Pinpoint the cell where the given text exists, returning its (x, y) midpoint coordinate. 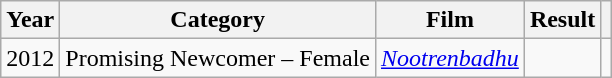
Nootrenbadhu (450, 58)
Category (218, 20)
Result (562, 20)
2012 (30, 58)
Year (30, 20)
Film (450, 20)
Promising Newcomer – Female (218, 58)
